From the cell containing the given text, extract its center point as (x, y) coordinate. 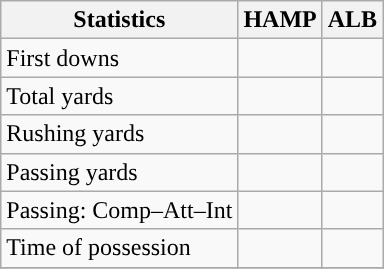
HAMP (280, 20)
Rushing yards (120, 134)
First downs (120, 58)
ALB (352, 20)
Time of possession (120, 248)
Total yards (120, 96)
Passing yards (120, 172)
Passing: Comp–Att–Int (120, 210)
Statistics (120, 20)
